Output the [X, Y] coordinate of the center of the cell containing the given text.  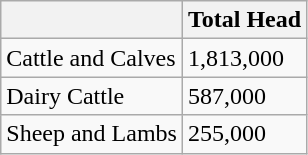
Dairy Cattle [92, 96]
Sheep and Lambs [92, 134]
1,813,000 [244, 58]
Total Head [244, 20]
Cattle and Calves [92, 58]
587,000 [244, 96]
255,000 [244, 134]
